Output the (x, y) coordinate of the center of the cell containing the given text.  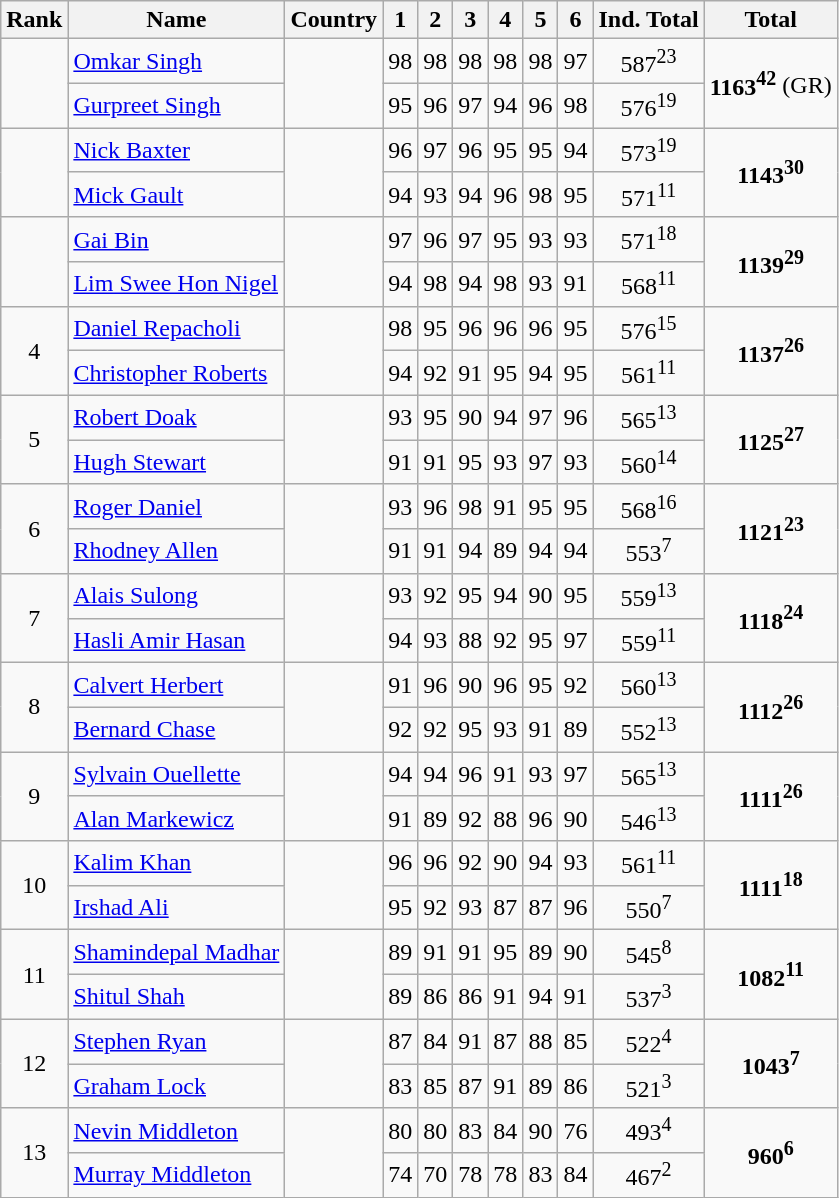
Shitul Shah (176, 996)
Alais Sulong (176, 596)
Nick Baxter (176, 150)
Calvert Herbert (176, 686)
7 (34, 618)
Lim Swee Hon Nigel (176, 284)
Hugh Stewart (176, 462)
1 (400, 20)
113929 (770, 262)
111126 (770, 796)
111118 (770, 886)
Graham Lock (176, 1086)
2 (436, 20)
Roger Daniel (176, 506)
58723 (648, 62)
4934 (648, 1130)
5373 (648, 996)
Stephen Ryan (176, 1042)
Bernard Chase (176, 730)
116342 (GR) (770, 84)
Total (770, 20)
113726 (770, 350)
5507 (648, 908)
13 (34, 1152)
Omkar Singh (176, 62)
57615 (648, 328)
5458 (648, 952)
57118 (648, 240)
Murray Middleton (176, 1176)
Rank (34, 20)
56014 (648, 462)
Christopher Roberts (176, 374)
Nevin Middleton (176, 1130)
4672 (648, 1176)
70 (436, 1176)
9 (34, 796)
56816 (648, 506)
5213 (648, 1086)
55213 (648, 730)
111226 (770, 708)
Ind. Total (648, 20)
5537 (648, 552)
10437 (770, 1064)
74 (400, 1176)
3 (470, 20)
57319 (648, 150)
12 (34, 1064)
10 (34, 886)
Shamindepal Madhar (176, 952)
Mick Gault (176, 194)
Country (334, 20)
112527 (770, 440)
Irshad Ali (176, 908)
Kalim Khan (176, 864)
11 (34, 974)
9606 (770, 1152)
114330 (770, 172)
Rhodney Allen (176, 552)
Daniel Repacholi (176, 328)
55913 (648, 596)
56811 (648, 284)
Sylvain Ouellette (176, 774)
108211 (770, 974)
5224 (648, 1042)
112123 (770, 528)
Name (176, 20)
Hasli Amir Hasan (176, 640)
8 (34, 708)
Gurpreet Singh (176, 106)
55911 (648, 640)
54613 (648, 818)
57111 (648, 194)
111824 (770, 618)
76 (576, 1130)
Alan Markewicz (176, 818)
57619 (648, 106)
Gai Bin (176, 240)
56013 (648, 686)
Robert Doak (176, 418)
